Pinpoint the cell where the given text exists, returning its (x, y) midpoint coordinate. 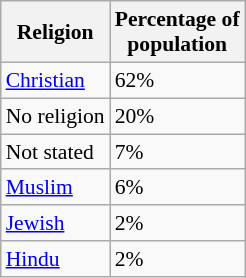
Not stated (56, 152)
Muslim (56, 187)
6% (178, 187)
62% (178, 80)
No religion (56, 116)
Hindu (56, 259)
Jewish (56, 223)
Religion (56, 32)
Christian (56, 80)
20% (178, 116)
7% (178, 152)
Percentage of population (178, 32)
